Return [X, Y] of the center of cell containing provided text 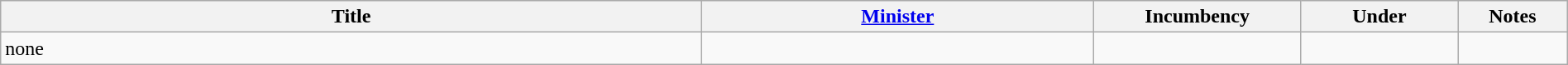
Title [351, 17]
Minister [898, 17]
Under [1379, 17]
none [351, 48]
Notes [1513, 17]
Incumbency [1198, 17]
